Return the [x, y] coordinate for the center point of the cell that contains the specified text.  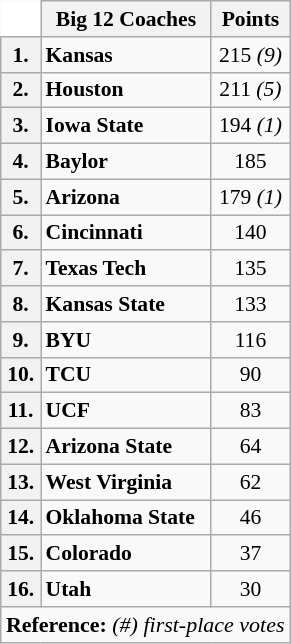
15. [21, 554]
TCU [126, 375]
Iowa State [126, 126]
Kansas [126, 55]
10. [21, 375]
BYU [126, 340]
16. [21, 589]
Arizona [126, 197]
8. [21, 304]
135 [250, 269]
Colorado [126, 554]
11. [21, 411]
Big 12 Coaches [126, 19]
Texas Tech [126, 269]
5. [21, 197]
7. [21, 269]
Houston [126, 90]
West Virginia [126, 482]
140 [250, 233]
Points [250, 19]
194 (1) [250, 126]
2. [21, 90]
37 [250, 554]
179 (1) [250, 197]
12. [21, 447]
46 [250, 518]
64 [250, 447]
133 [250, 304]
Utah [126, 589]
116 [250, 340]
211 (5) [250, 90]
4. [21, 162]
Reference: (#) first-place votes [146, 625]
14. [21, 518]
Kansas State [126, 304]
Oklahoma State [126, 518]
83 [250, 411]
90 [250, 375]
3. [21, 126]
30 [250, 589]
215 (9) [250, 55]
9. [21, 340]
62 [250, 482]
UCF [126, 411]
Arizona State [126, 447]
13. [21, 482]
6. [21, 233]
185 [250, 162]
Cincinnati [126, 233]
Baylor [126, 162]
1. [21, 55]
